Search for the cell housing the specified text and yield its [X, Y] center coordinate. 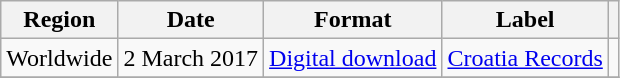
Region [60, 20]
2 March 2017 [191, 58]
Label [525, 20]
Format [353, 20]
Worldwide [60, 58]
Digital download [353, 58]
Croatia Records [525, 58]
Date [191, 20]
